From the cell containing the given text, extract its center point as [x, y] coordinate. 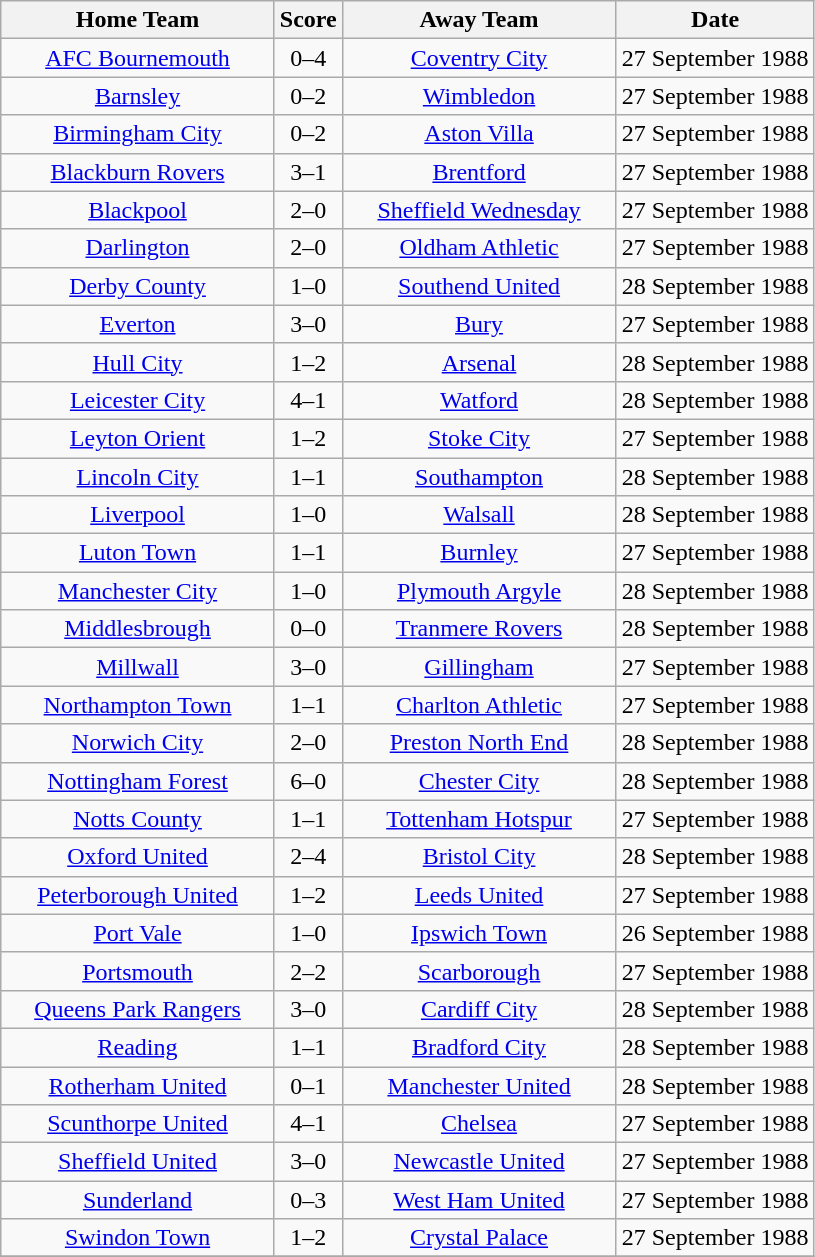
0–3 [308, 1200]
Stoke City [479, 438]
Rotherham United [138, 1085]
Middlesbrough [138, 629]
Nottingham Forest [138, 781]
Sunderland [138, 1200]
Northampton Town [138, 705]
Darlington [138, 248]
Manchester City [138, 591]
3–1 [308, 172]
Leeds United [479, 895]
Scunthorpe United [138, 1124]
Manchester United [479, 1085]
Ipswich Town [479, 933]
Newcastle United [479, 1162]
Away Team [479, 20]
Bury [479, 324]
Leicester City [138, 400]
Arsenal [479, 362]
Bristol City [479, 857]
AFC Bournemouth [138, 58]
Blackburn Rovers [138, 172]
Sheffield United [138, 1162]
Brentford [479, 172]
Bradford City [479, 1047]
Score [308, 20]
Queens Park Rangers [138, 1009]
Southampton [479, 477]
Scarborough [479, 971]
Wimbledon [479, 96]
West Ham United [479, 1200]
Derby County [138, 286]
Luton Town [138, 553]
Birmingham City [138, 134]
Coventry City [479, 58]
Liverpool [138, 515]
Cardiff City [479, 1009]
Oxford United [138, 857]
Chester City [479, 781]
Date [716, 20]
Southend United [479, 286]
Plymouth Argyle [479, 591]
2–4 [308, 857]
Port Vale [138, 933]
Aston Villa [479, 134]
0–0 [308, 629]
Millwall [138, 667]
Everton [138, 324]
Hull City [138, 362]
2–2 [308, 971]
Walsall [479, 515]
Crystal Palace [479, 1238]
Chelsea [479, 1124]
Lincoln City [138, 477]
Oldham Athletic [479, 248]
Reading [138, 1047]
Sheffield Wednesday [479, 210]
0–4 [308, 58]
Home Team [138, 20]
Leyton Orient [138, 438]
Notts County [138, 819]
Tottenham Hotspur [479, 819]
Barnsley [138, 96]
Tranmere Rovers [479, 629]
Burnley [479, 553]
Portsmouth [138, 971]
Watford [479, 400]
Blackpool [138, 210]
Charlton Athletic [479, 705]
0–1 [308, 1085]
Swindon Town [138, 1238]
Norwich City [138, 743]
6–0 [308, 781]
Gillingham [479, 667]
26 September 1988 [716, 933]
Peterborough United [138, 895]
Preston North End [479, 743]
